Capture the cell that displays the provided text and extract its (x, y) central coordinate. 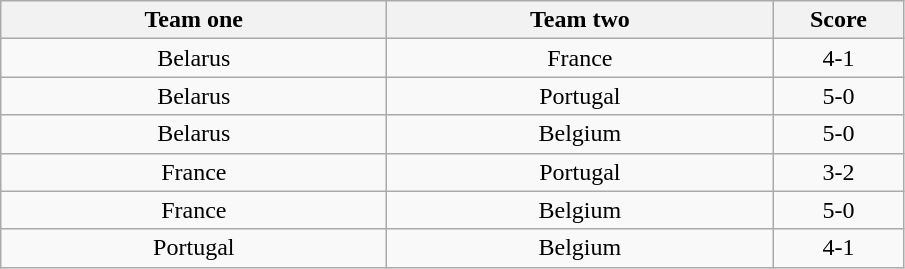
3-2 (838, 172)
Team two (580, 20)
Score (838, 20)
Team one (194, 20)
